Pinpoint the cell where the given text exists, returning its (x, y) midpoint coordinate. 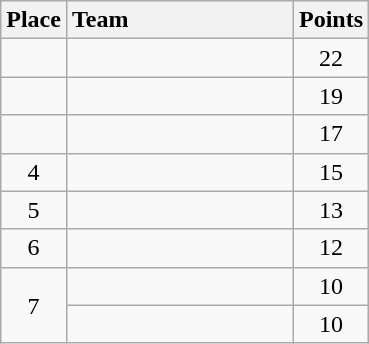
7 (34, 305)
12 (332, 248)
13 (332, 210)
22 (332, 58)
6 (34, 248)
17 (332, 134)
4 (34, 172)
Team (180, 20)
Points (332, 20)
Place (34, 20)
19 (332, 96)
15 (332, 172)
5 (34, 210)
